Search for the cell housing the specified text and yield its (x, y) center coordinate. 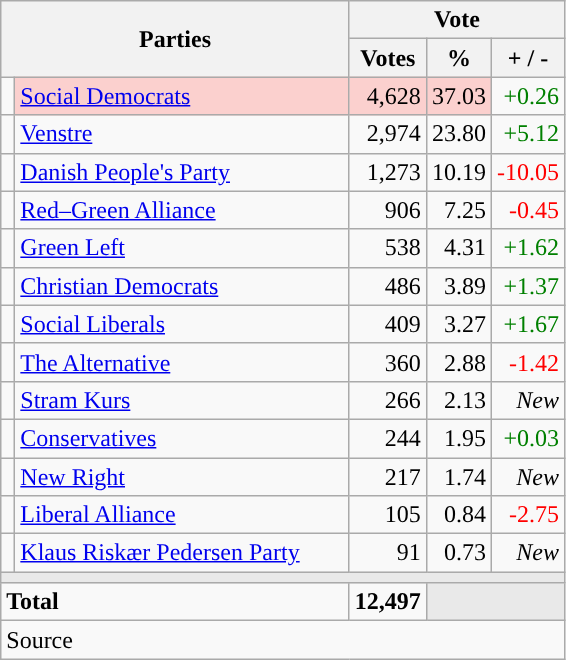
23.80 (458, 134)
Conservatives (182, 438)
2.88 (458, 362)
+0.26 (528, 96)
0.73 (458, 553)
2,974 (388, 134)
2.13 (458, 400)
Votes (388, 58)
4.31 (458, 248)
906 (388, 210)
4,628 (388, 96)
3.27 (458, 324)
Danish People's Party (182, 172)
% (458, 58)
Red–Green Alliance (182, 210)
-2.75 (528, 515)
Venstre (182, 134)
1.95 (458, 438)
+0.03 (528, 438)
Liberal Alliance (182, 515)
1,273 (388, 172)
-10.05 (528, 172)
+1.37 (528, 286)
7.25 (458, 210)
-0.45 (528, 210)
486 (388, 286)
266 (388, 400)
+ / - (528, 58)
Christian Democrats (182, 286)
Vote (456, 20)
Source (283, 640)
91 (388, 553)
3.89 (458, 286)
1.74 (458, 477)
409 (388, 324)
37.03 (458, 96)
538 (388, 248)
0.84 (458, 515)
Stram Kurs (182, 400)
+5.12 (528, 134)
+1.62 (528, 248)
10.19 (458, 172)
12,497 (388, 602)
Social Democrats (182, 96)
New Right (182, 477)
105 (388, 515)
360 (388, 362)
Green Left (182, 248)
+1.67 (528, 324)
Klaus Riskær Pedersen Party (182, 553)
The Alternative (182, 362)
244 (388, 438)
217 (388, 477)
-1.42 (528, 362)
Social Liberals (182, 324)
Parties (176, 39)
Total (176, 602)
